Search for the cell housing the specified text and yield its (x, y) center coordinate. 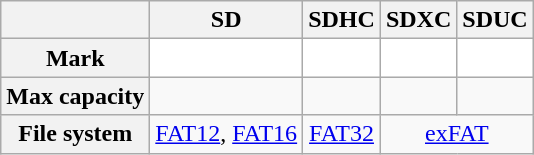
File system (76, 134)
exFAT (456, 134)
SDXC (418, 20)
Max capacity (76, 96)
SDHC (342, 20)
SDUC (495, 20)
Mark (76, 58)
SD (226, 20)
FAT32 (342, 134)
FAT12, FAT16 (226, 134)
